Find where the given text appears and provide that cell's center as [X, Y] coordinate. 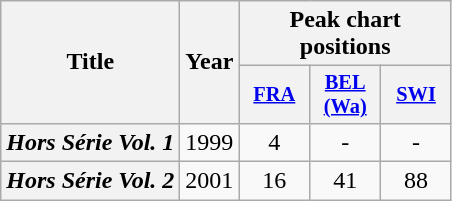
88 [416, 181]
FRA [274, 95]
16 [274, 181]
4 [274, 142]
Hors Série Vol. 1 [90, 142]
Peak chart positions [346, 34]
SWI [416, 95]
Year [210, 62]
2001 [210, 181]
41 [346, 181]
Title [90, 62]
Hors Série Vol. 2 [90, 181]
1999 [210, 142]
BEL(Wa) [346, 95]
